Determine the (X, Y) coordinate at the center of the cell enclosing the given text.  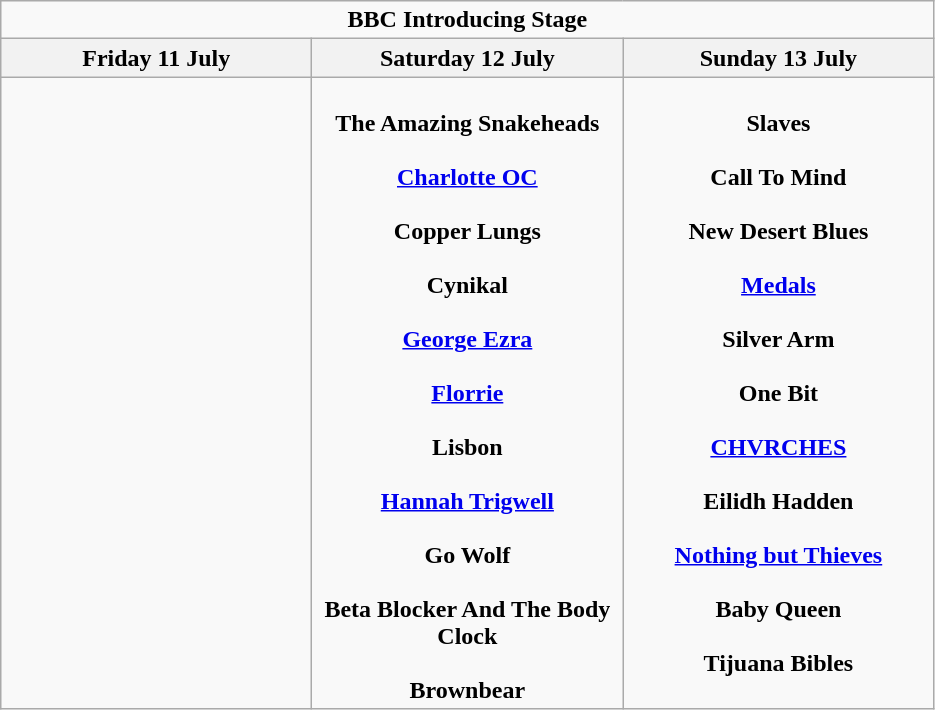
Sunday 13 July (778, 58)
The Amazing Snakeheads Charlotte OC Copper Lungs Cynikal George Ezra Florrie Lisbon Hannah Trigwell Go Wolf Beta Blocker And The Body Clock Brownbear (468, 393)
Friday 11 July (156, 58)
Slaves Call To Mind New Desert Blues Medals Silver Arm One Bit CHVRCHES Eilidh Hadden Nothing but Thieves Baby Queen Tijuana Bibles (778, 393)
BBC Introducing Stage (468, 20)
Saturday 12 July (468, 58)
